Locate the cell with the specified text and output its [x, y] center coordinate. 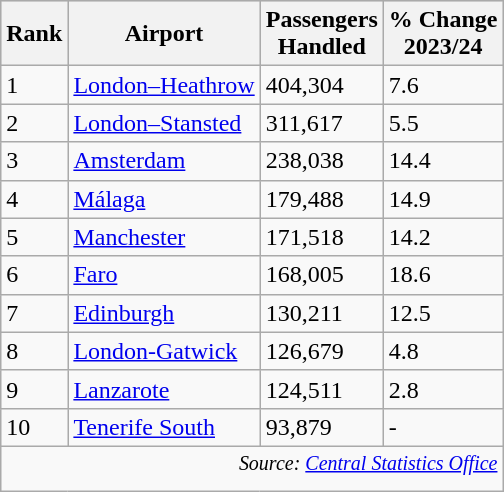
126,679 [322, 351]
14.2 [443, 237]
2 [34, 123]
Rank [34, 34]
124,511 [322, 389]
7 [34, 313]
London–Heathrow [164, 85]
12.5 [443, 313]
8 [34, 351]
5 [34, 237]
4 [34, 199]
238,038 [322, 161]
6 [34, 275]
Tenerife South [164, 427]
14.4 [443, 161]
4.8 [443, 351]
Amsterdam [164, 161]
London–Stansted [164, 123]
404,304 [322, 85]
10 [34, 427]
130,211 [322, 313]
18.6 [443, 275]
2.8 [443, 389]
Edinburgh [164, 313]
Manchester [164, 237]
London-Gatwick [164, 351]
171,518 [322, 237]
179,488 [322, 199]
Faro [164, 275]
9 [34, 389]
% Change 2023/24 [443, 34]
14.9 [443, 199]
Passengers Handled [322, 34]
3 [34, 161]
Airport [164, 34]
7.6 [443, 85]
311,617 [322, 123]
- [443, 427]
168,005 [322, 275]
1 [34, 85]
93,879 [322, 427]
Lanzarote [164, 389]
Source: Central Statistics Office [252, 468]
5.5 [443, 123]
Málaga [164, 199]
